Determine the (X, Y) coordinate at the center of the cell enclosing the given text.  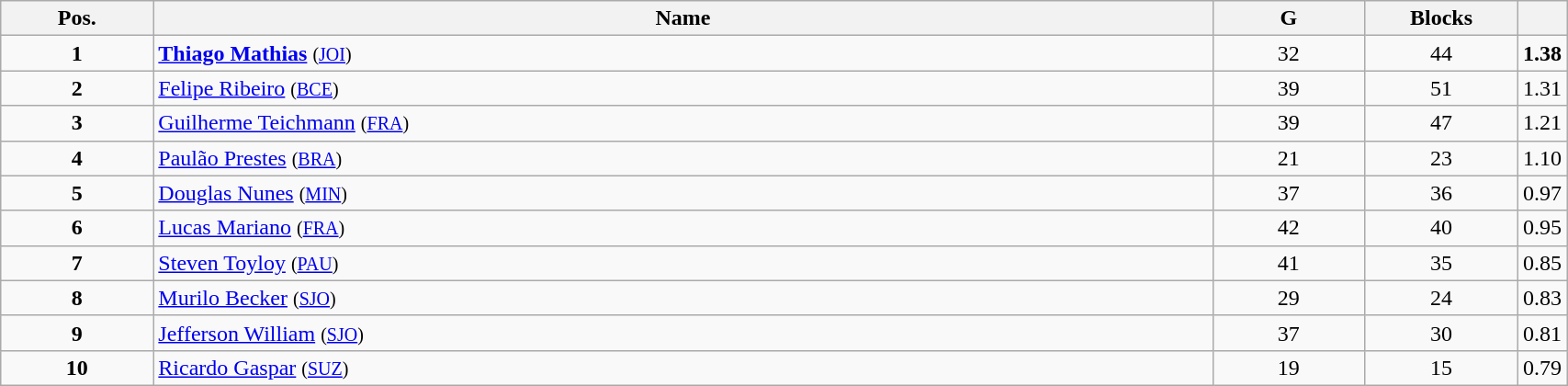
21 (1288, 158)
0.95 (1543, 228)
0.85 (1543, 263)
9 (77, 333)
Thiago Mathias (JOI) (683, 53)
35 (1440, 263)
Lucas Mariano (FRA) (683, 228)
Steven Toyloy (PAU) (683, 263)
44 (1440, 53)
41 (1288, 263)
1.21 (1543, 123)
42 (1288, 228)
29 (1288, 298)
Ricardo Gaspar (SUZ) (683, 368)
Blocks (1440, 18)
1.10 (1543, 158)
1.31 (1543, 88)
Guilherme Teichmann (FRA) (683, 123)
Murilo Becker (SJO) (683, 298)
5 (77, 193)
Douglas Nunes (MIN) (683, 193)
4 (77, 158)
51 (1440, 88)
47 (1440, 123)
8 (77, 298)
30 (1440, 333)
1.38 (1543, 53)
Name (683, 18)
23 (1440, 158)
1 (77, 53)
0.79 (1543, 368)
Paulão Prestes (BRA) (683, 158)
0.97 (1543, 193)
40 (1440, 228)
19 (1288, 368)
G (1288, 18)
0.83 (1543, 298)
3 (77, 123)
0.81 (1543, 333)
36 (1440, 193)
32 (1288, 53)
Felipe Ribeiro (BCE) (683, 88)
Pos. (77, 18)
7 (77, 263)
15 (1440, 368)
24 (1440, 298)
10 (77, 368)
2 (77, 88)
Jefferson William (SJO) (683, 333)
6 (77, 228)
